Extract the (X, Y) coordinate from the center of the cell holding the provided text.  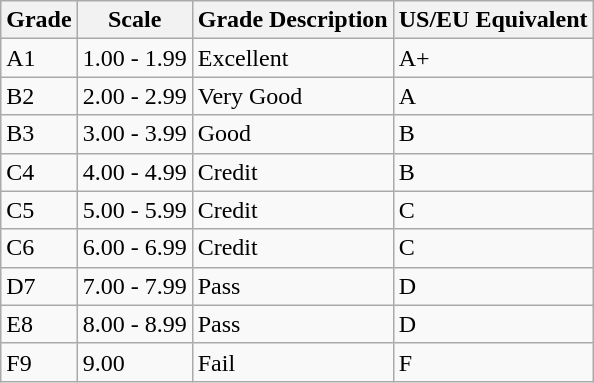
A1 (39, 58)
3.00 - 3.99 (134, 134)
A+ (493, 58)
6.00 - 6.99 (134, 248)
F (493, 362)
F9 (39, 362)
D7 (39, 286)
A (493, 96)
5.00 - 5.99 (134, 210)
US/EU Equivalent (493, 20)
9.00 (134, 362)
C6 (39, 248)
Fail (292, 362)
C4 (39, 172)
Good (292, 134)
Grade Description (292, 20)
Grade (39, 20)
E8 (39, 324)
4.00 - 4.99 (134, 172)
C5 (39, 210)
7.00 - 7.99 (134, 286)
1.00 - 1.99 (134, 58)
Excellent (292, 58)
Very Good (292, 96)
8.00 - 8.99 (134, 324)
Scale (134, 20)
2.00 - 2.99 (134, 96)
B2 (39, 96)
B3 (39, 134)
